For the text-containing cell, return its midpoint in (x, y) coordinate format. 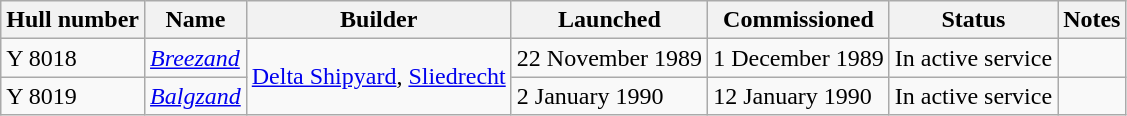
Y 8018 (73, 58)
Builder (378, 20)
1 December 1989 (799, 58)
Breezand (196, 58)
Balgzand (196, 96)
Hull number (73, 20)
Name (196, 20)
Notes (1092, 20)
Commissioned (799, 20)
12 January 1990 (799, 96)
Delta Shipyard, Sliedrecht (378, 77)
Y 8019 (73, 96)
2 January 1990 (609, 96)
Status (973, 20)
Launched (609, 20)
22 November 1989 (609, 58)
